Output the [x, y] coordinate of the center of the cell containing the given text.  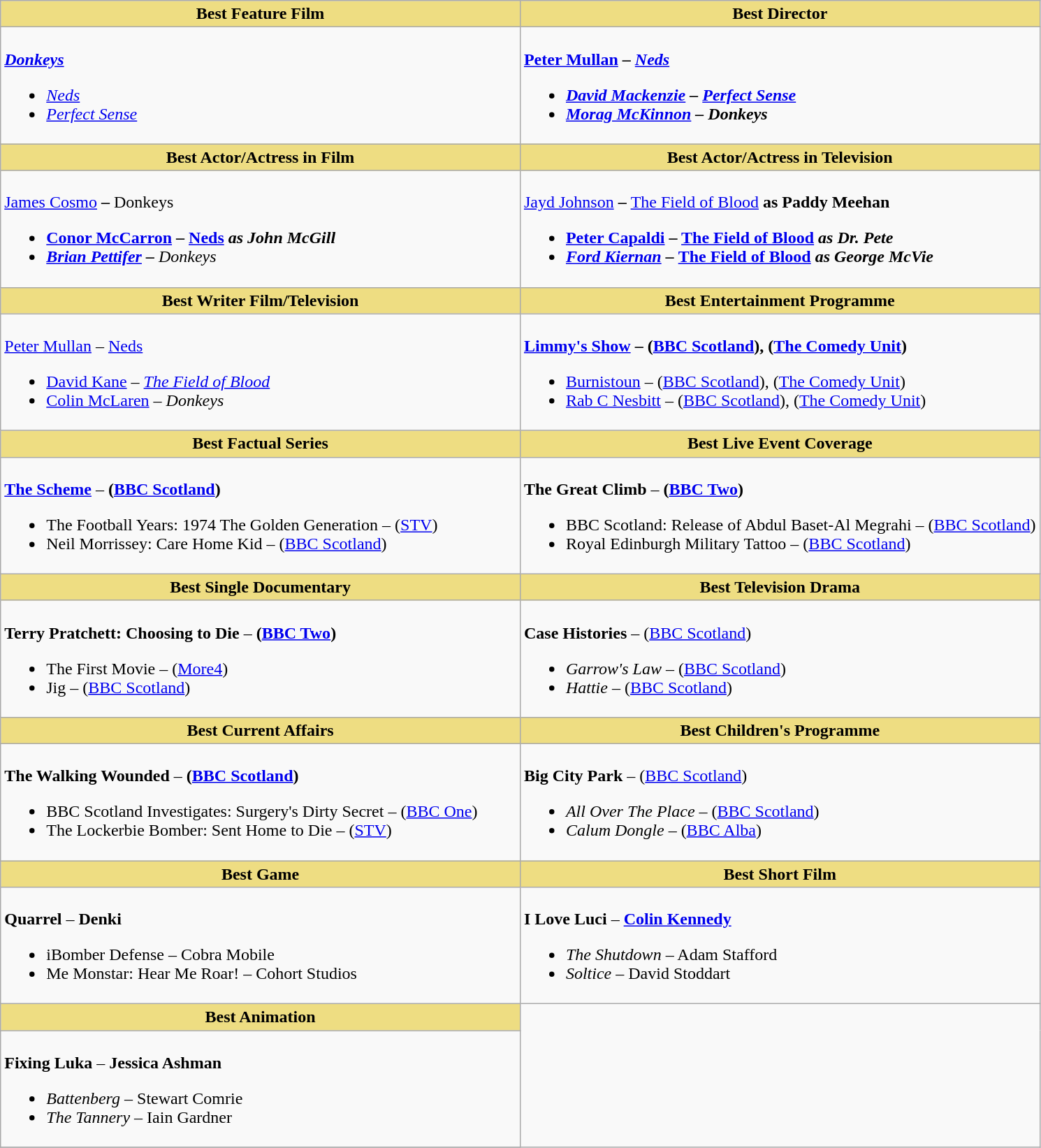
Best Feature Film [261, 14]
The Great Climb – (BBC Two)BBC Scotland: Release of Abdul Baset-Al Megrahi – (BBC Scotland)Royal Edinburgh Military Tattoo – (BBC Scotland) [780, 516]
Best Actor/Actress in Television [780, 157]
Peter Mullan – NedsDavid Kane – The Field of BloodColin McLaren – Donkeys [261, 372]
Best Factual Series [261, 444]
Case Histories – (BBC Scotland)Garrow's Law – (BBC Scotland)Hattie – (BBC Scotland) [780, 658]
The Scheme – (BBC Scotland)The Football Years: 1974 The Golden Generation – (STV)Neil Morrissey: Care Home Kid – (BBC Scotland) [261, 516]
Best Live Event Coverage [780, 444]
DonkeysNedsPerfect Sense [261, 85]
Limmy's Show – (BBC Scotland), (The Comedy Unit)Burnistoun – (BBC Scotland), (The Comedy Unit)Rab C Nesbitt – (BBC Scotland), (The Comedy Unit) [780, 372]
The Walking Wounded – (BBC Scotland)BBC Scotland Investigates: Surgery's Dirty Secret – (BBC One)The Lockerbie Bomber: Sent Home to Die – (STV) [261, 802]
Terry Pratchett: Choosing to Die – (BBC Two)The First Movie – (More4)Jig – (BBC Scotland) [261, 658]
Best Game [261, 874]
James Cosmo – DonkeysConor McCarron – Neds as John McGillBrian Pettifer – Donkeys [261, 229]
Jayd Johnson – The Field of Blood as Paddy MeehanPeter Capaldi – The Field of Blood as Dr. PeteFord Kiernan – The Field of Blood as George McVie [780, 229]
Best Actor/Actress in Film [261, 157]
Best Director [780, 14]
Best Television Drama [780, 587]
Best Current Affairs [261, 730]
I Love Luci – Colin KennedyThe Shutdown – Adam StaffordSoltice – David Stoddart [780, 946]
Quarrel – DenkiiBomber Defense – Cobra MobileMe Monstar: Hear Me Roar! – Cohort Studios [261, 946]
Best Entertainment Programme [780, 300]
Peter Mullan – NedsDavid Mackenzie – Perfect SenseMorag McKinnon – Donkeys [780, 85]
Best Animation [261, 1017]
Fixing Luka – Jessica AshmanBattenberg – Stewart ComrieThe Tannery – Iain Gardner [261, 1089]
Big City Park – (BBC Scotland)All Over The Place – (BBC Scotland)Calum Dongle – (BBC Alba) [780, 802]
Best Short Film [780, 874]
Best Single Documentary [261, 587]
Best Writer Film/Television [261, 300]
Best Children's Programme [780, 730]
